Return [X, Y] of the center of cell containing provided text 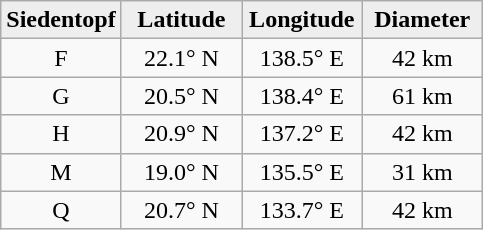
137.2° E [302, 134]
61 km [422, 96]
M [61, 172]
31 km [422, 172]
Longitude [302, 20]
20.7° N [181, 210]
F [61, 58]
138.5° E [302, 58]
Latitude [181, 20]
19.0° N [181, 172]
22.1° N [181, 58]
Diameter [422, 20]
H [61, 134]
Q [61, 210]
Siedentopf [61, 20]
20.5° N [181, 96]
138.4° E [302, 96]
133.7° E [302, 210]
G [61, 96]
20.9° N [181, 134]
135.5° E [302, 172]
